Locate the cell with the specified text and output its [X, Y] center coordinate. 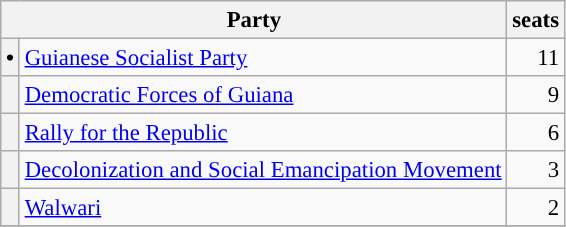
2 [536, 208]
3 [536, 170]
Party [254, 20]
Decolonization and Social Emancipation Movement [263, 170]
• [10, 58]
seats [536, 20]
6 [536, 133]
Walwari [263, 208]
Democratic Forces of Guiana [263, 95]
Rally for the Republic [263, 133]
11 [536, 58]
9 [536, 95]
Guianese Socialist Party [263, 58]
